Pinpoint the cell where the given text exists, returning its [X, Y] midpoint coordinate. 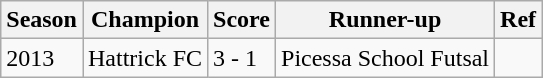
Season [42, 20]
Champion [144, 20]
Picessa School Futsal [386, 58]
Ref [518, 20]
3 - 1 [242, 58]
2013 [42, 58]
Score [242, 20]
Runner-up [386, 20]
Hattrick FC [144, 58]
